Pinpoint the cell where the given text exists, returning its (X, Y) midpoint coordinate. 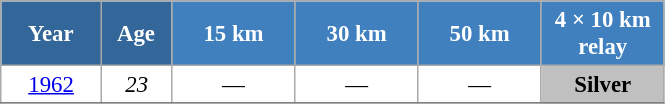
23 (136, 85)
50 km (480, 34)
Silver (602, 85)
Year (52, 34)
30 km (356, 34)
4 × 10 km relay (602, 34)
Age (136, 34)
1962 (52, 85)
15 km (234, 34)
